From the cell containing the given text, extract its center point as [X, Y] coordinate. 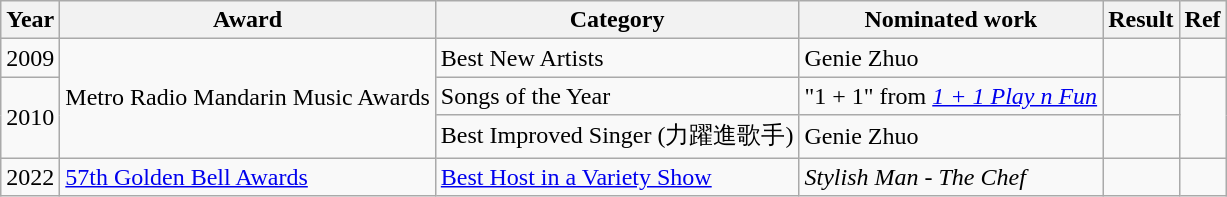
57th Golden Bell Awards [248, 177]
2022 [30, 177]
Best Improved Singer (力躍進歌手) [617, 136]
Metro Radio Mandarin Music Awards [248, 98]
Category [617, 20]
Award [248, 20]
Result [1141, 20]
Stylish Man - The Chef [951, 177]
Year [30, 20]
Nominated work [951, 20]
"1 + 1" from 1 + 1 Play n Fun [951, 96]
Best Host in a Variety Show [617, 177]
2009 [30, 58]
Songs of the Year [617, 96]
Best New Artists [617, 58]
Ref [1202, 20]
2010 [30, 118]
